For the text-containing cell, return its midpoint in (X, Y) coordinate format. 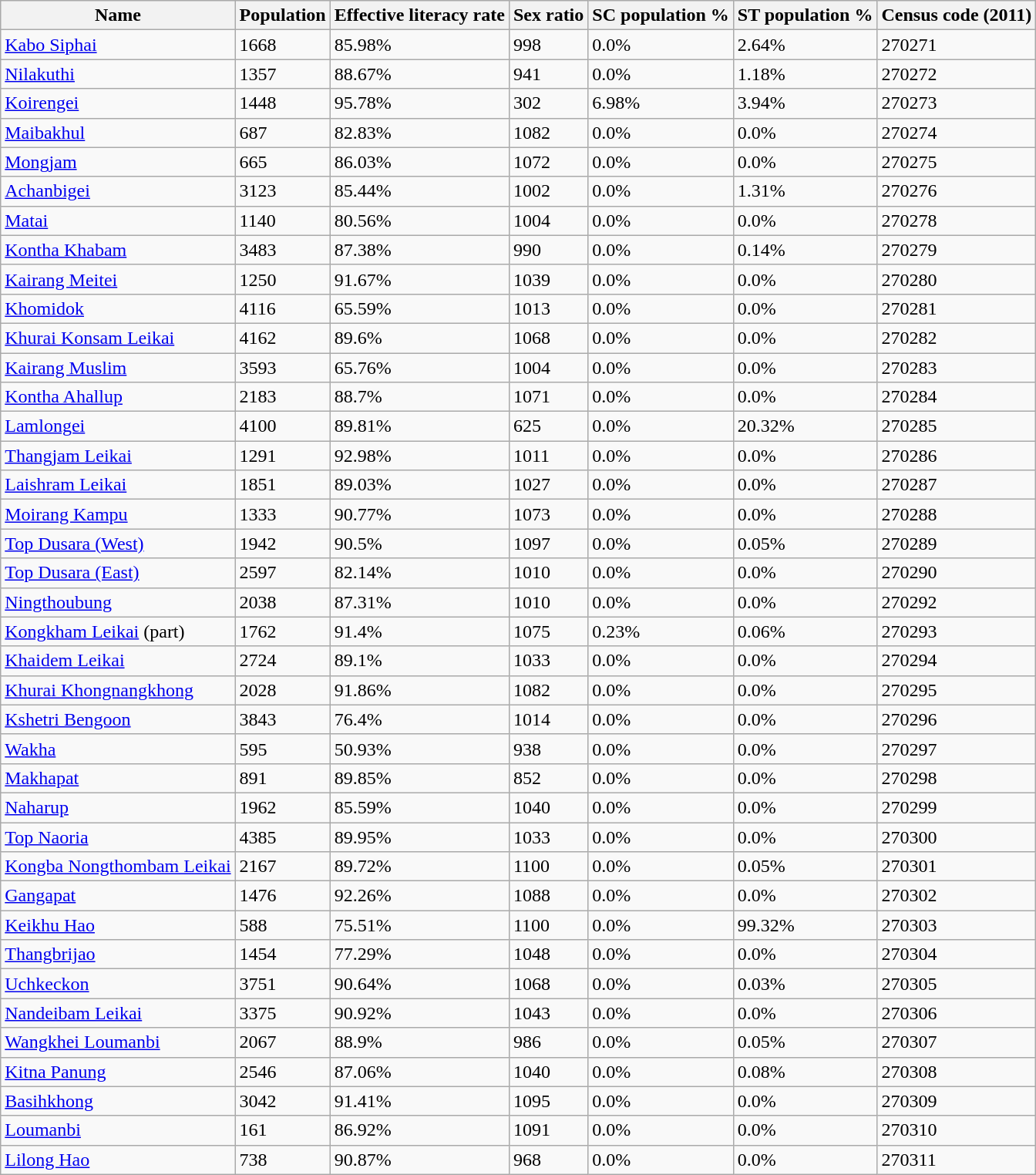
Thangbrijao (118, 954)
82.14% (419, 573)
89.03% (419, 485)
89.95% (419, 837)
1091 (548, 1130)
1250 (282, 279)
Top Naoria (118, 837)
Top Dusara (West) (118, 544)
1048 (548, 954)
1071 (548, 397)
270284 (957, 397)
2167 (282, 867)
891 (282, 778)
Lilong Hao (118, 1160)
1013 (548, 308)
86.03% (419, 162)
3042 (282, 1101)
270290 (957, 573)
Lamlongei (118, 426)
85.59% (419, 807)
270302 (957, 896)
270274 (957, 133)
270278 (957, 221)
Census code (2011) (957, 15)
1095 (548, 1101)
665 (282, 162)
270271 (957, 45)
1291 (282, 456)
Kshetri Bengoon (118, 719)
3.94% (805, 103)
Wangkhei Loumanbi (118, 1042)
270276 (957, 191)
1075 (548, 631)
91.86% (419, 690)
270281 (957, 308)
687 (282, 133)
270308 (957, 1072)
1011 (548, 456)
270309 (957, 1101)
99.32% (805, 925)
3483 (282, 250)
0.08% (805, 1072)
3123 (282, 191)
Kontha Ahallup (118, 397)
1039 (548, 279)
Gangapat (118, 896)
1333 (282, 514)
ST population % (805, 15)
1357 (282, 74)
2067 (282, 1042)
2724 (282, 661)
Effective literacy rate (419, 15)
1088 (548, 896)
Ningthoubung (118, 602)
2038 (282, 602)
Laishram Leikai (118, 485)
50.93% (419, 749)
Sex ratio (548, 15)
Kongba Nongthombam Leikai (118, 867)
1476 (282, 896)
Kontha Khabam (118, 250)
Makhapat (118, 778)
270292 (957, 602)
1073 (548, 514)
968 (548, 1160)
1942 (282, 544)
76.4% (419, 719)
1.18% (805, 74)
302 (548, 103)
Uchkeckon (118, 984)
1.31% (805, 191)
Top Dusara (East) (118, 573)
270295 (957, 690)
89.85% (419, 778)
Nilakuthi (118, 74)
270305 (957, 984)
3751 (282, 984)
Thangjam Leikai (118, 456)
87.06% (419, 1072)
1851 (282, 485)
0.23% (661, 631)
Kairang Meitei (118, 279)
Koirengei (118, 103)
1448 (282, 103)
Mongjam (118, 162)
91.41% (419, 1101)
270288 (957, 514)
588 (282, 925)
738 (282, 1160)
Matai (118, 221)
6.98% (661, 103)
4385 (282, 837)
270297 (957, 749)
270311 (957, 1160)
Moirang Kampu (118, 514)
90.5% (419, 544)
986 (548, 1042)
Maibakhul (118, 133)
87.31% (419, 602)
270279 (957, 250)
0.14% (805, 250)
852 (548, 778)
1014 (548, 719)
595 (282, 749)
Khaidem Leikai (118, 661)
88.67% (419, 74)
77.29% (419, 954)
90.92% (419, 1013)
SC population % (661, 15)
90.64% (419, 984)
2546 (282, 1072)
Kabo Siphai (118, 45)
270289 (957, 544)
270273 (957, 103)
90.77% (419, 514)
Kongkham Leikai (part) (118, 631)
3593 (282, 368)
1027 (548, 485)
89.6% (419, 338)
90.87% (419, 1160)
270301 (957, 867)
92.26% (419, 896)
85.44% (419, 191)
4116 (282, 308)
1043 (548, 1013)
87.38% (419, 250)
89.1% (419, 661)
1002 (548, 191)
85.98% (419, 45)
3843 (282, 719)
Loumanbi (118, 1130)
80.56% (419, 221)
625 (548, 426)
89.72% (419, 867)
Naharup (118, 807)
941 (548, 74)
270303 (957, 925)
Nandeibam Leikai (118, 1013)
998 (548, 45)
Kairang Muslim (118, 368)
270283 (957, 368)
270304 (957, 954)
2.64% (805, 45)
2028 (282, 690)
1140 (282, 221)
270300 (957, 837)
Basihkhong (118, 1101)
161 (282, 1130)
Keikhu Hao (118, 925)
92.98% (419, 456)
65.76% (419, 368)
270296 (957, 719)
91.67% (419, 279)
270306 (957, 1013)
Achanbigei (118, 191)
270285 (957, 426)
270294 (957, 661)
270280 (957, 279)
270299 (957, 807)
270282 (957, 338)
89.81% (419, 426)
1072 (548, 162)
270272 (957, 74)
88.9% (419, 1042)
91.4% (419, 631)
Kitna Panung (118, 1072)
0.06% (805, 631)
82.83% (419, 133)
4100 (282, 426)
4162 (282, 338)
270293 (957, 631)
86.92% (419, 1130)
270275 (957, 162)
2597 (282, 573)
95.78% (419, 103)
2183 (282, 397)
1097 (548, 544)
270310 (957, 1130)
75.51% (419, 925)
Population (282, 15)
Khurai Konsam Leikai (118, 338)
990 (548, 250)
270286 (957, 456)
88.7% (419, 397)
Khomidok (118, 308)
1762 (282, 631)
270287 (957, 485)
Khurai Khongnangkhong (118, 690)
938 (548, 749)
0.03% (805, 984)
1962 (282, 807)
Name (118, 15)
270298 (957, 778)
3375 (282, 1013)
270307 (957, 1042)
1454 (282, 954)
Wakha (118, 749)
20.32% (805, 426)
1668 (282, 45)
65.59% (419, 308)
